Capture the cell that displays the provided text and extract its [X, Y] central coordinate. 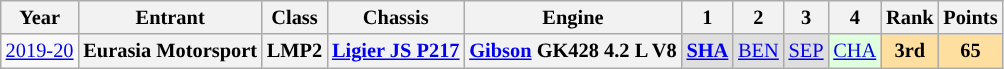
3 [806, 17]
SEP [806, 51]
2 [758, 17]
Gibson GK428 4.2 L V8 [572, 51]
2019-20 [40, 51]
1 [708, 17]
Year [40, 17]
3rd [910, 51]
4 [854, 17]
Chassis [396, 17]
Ligier JS P217 [396, 51]
Points [970, 17]
Engine [572, 17]
SHA [708, 51]
CHA [854, 51]
65 [970, 51]
Eurasia Motorsport [170, 51]
Rank [910, 17]
Entrant [170, 17]
BEN [758, 51]
LMP2 [294, 51]
Class [294, 17]
